Locate the cell with the specified text and output its (x, y) center coordinate. 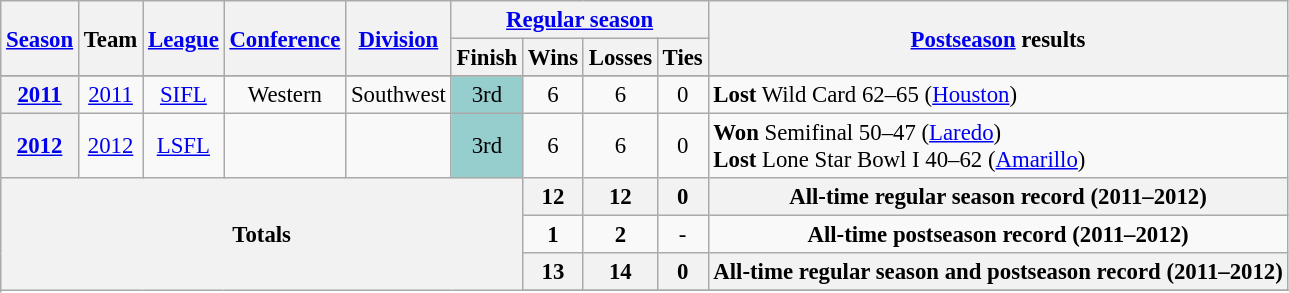
Western (285, 95)
All-time regular season record (2011–2012) (998, 197)
Lost Wild Card 62–65 (Houston) (998, 95)
Division (399, 38)
Wins (554, 58)
SIFL (184, 95)
Losses (620, 58)
Won Semifinal 50–47 (Laredo)Lost Lone Star Bowl I 40–62 (Amarillo) (998, 146)
Southwest (399, 95)
- (682, 235)
LSFL (184, 146)
Postseason results (998, 38)
Season (40, 38)
All-time regular season and postseason record (2011–2012) (998, 273)
2 (620, 235)
Ties (682, 58)
Finish (486, 58)
1 (554, 235)
13 (554, 273)
Totals (262, 234)
14 (620, 273)
All-time postseason record (2011–2012) (998, 235)
League (184, 38)
Regular season (580, 20)
Conference (285, 38)
Team (110, 38)
